Identify which cell holds the provided text, then report its [X, Y] central coordinate. 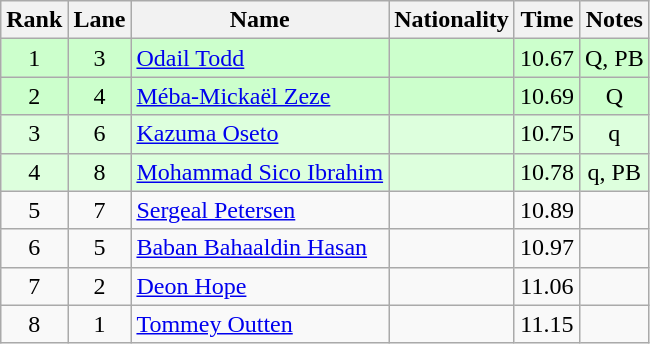
10.78 [546, 172]
Rank [34, 20]
Tommey Outten [260, 324]
q [614, 134]
Baban Bahaaldin Hasan [260, 248]
Méba-Mickaël Zeze [260, 96]
q, PB [614, 172]
10.69 [546, 96]
Name [260, 20]
Notes [614, 20]
Mohammad Sico Ibrahim [260, 172]
Sergeal Petersen [260, 210]
Q, PB [614, 58]
10.67 [546, 58]
Time [546, 20]
10.97 [546, 248]
Q [614, 96]
Lane [100, 20]
10.75 [546, 134]
10.89 [546, 210]
Kazuma Oseto [260, 134]
Nationality [452, 20]
Odail Todd [260, 58]
11.06 [546, 286]
11.15 [546, 324]
Deon Hope [260, 286]
